Scan for the cell matching the given text and deliver its [x, y] coordinate at center. 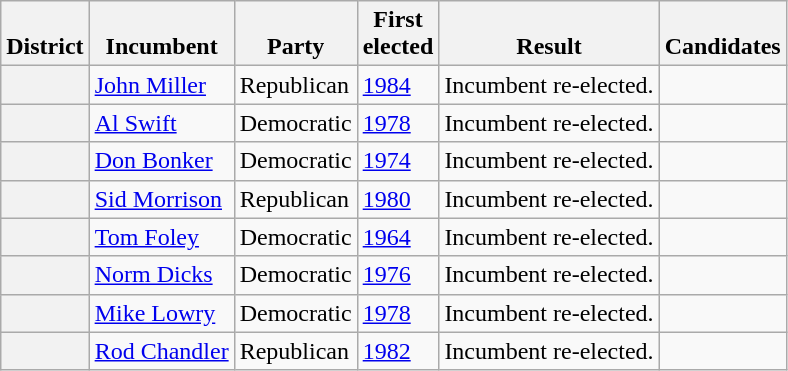
1980 [398, 199]
1974 [398, 161]
John Miller [162, 85]
Tom Foley [162, 237]
Sid Morrison [162, 199]
Firstelected [398, 34]
1964 [398, 237]
Result [549, 34]
Al Swift [162, 123]
Rod Chandler [162, 351]
Party [296, 34]
Norm Dicks [162, 275]
Don Bonker [162, 161]
Mike Lowry [162, 313]
1984 [398, 85]
Incumbent [162, 34]
Candidates [722, 34]
District [45, 34]
1976 [398, 275]
1982 [398, 351]
